Locate the cell with the specified text and output its (x, y) center coordinate. 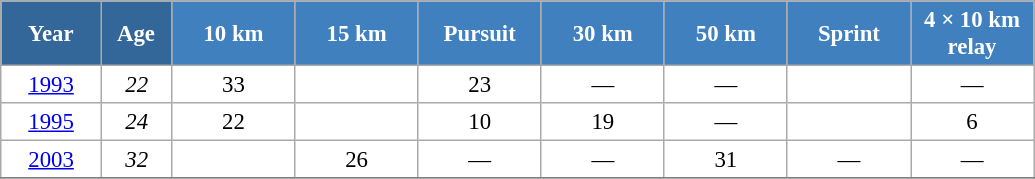
6 (972, 122)
33 (234, 85)
Year (52, 34)
Sprint (848, 34)
10 km (234, 34)
23 (480, 85)
1993 (52, 85)
30 km (602, 34)
50 km (726, 34)
2003 (52, 160)
19 (602, 122)
1995 (52, 122)
Pursuit (480, 34)
Age (136, 34)
26 (356, 160)
32 (136, 160)
10 (480, 122)
24 (136, 122)
15 km (356, 34)
4 × 10 km relay (972, 34)
31 (726, 160)
